Determine the [X, Y] coordinate at the center of the cell enclosing the given text.  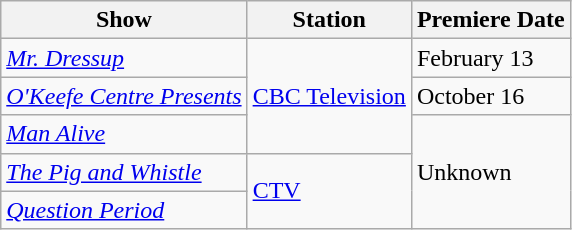
CTV [329, 191]
Question Period [124, 210]
Station [329, 20]
Show [124, 20]
February 13 [490, 58]
Premiere Date [490, 20]
October 16 [490, 96]
The Pig and Whistle [124, 172]
Man Alive [124, 134]
CBC Television [329, 96]
O'Keefe Centre Presents [124, 96]
Unknown [490, 172]
Mr. Dressup [124, 58]
